Scan for the cell matching the given text and deliver its (x, y) coordinate at center. 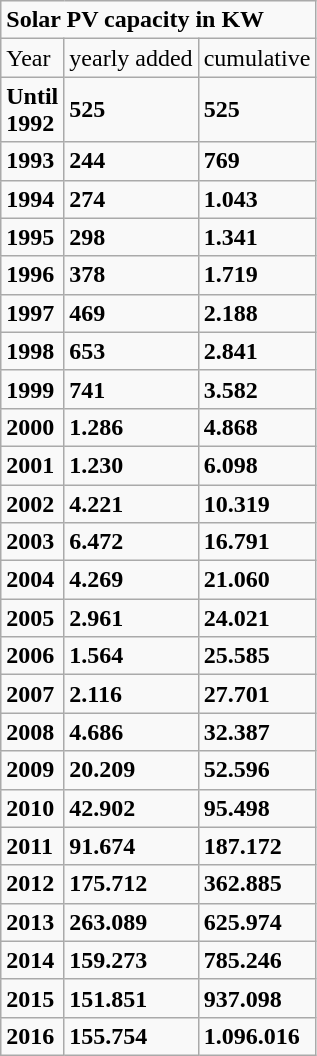
2010 (32, 808)
2002 (32, 503)
469 (131, 313)
1.286 (131, 427)
20.209 (131, 770)
2013 (32, 922)
2007 (32, 694)
1.096.016 (257, 1036)
1.719 (257, 275)
741 (131, 389)
2009 (32, 770)
2.116 (131, 694)
6.472 (131, 542)
2006 (32, 656)
378 (131, 275)
1997 (32, 313)
91.674 (131, 846)
3.582 (257, 389)
1996 (32, 275)
24.021 (257, 618)
2.841 (257, 351)
1999 (32, 389)
2004 (32, 580)
Year (32, 58)
937.098 (257, 998)
1.043 (257, 199)
175.712 (131, 884)
Until1992 (32, 110)
263.089 (131, 922)
2008 (32, 732)
2001 (32, 465)
2016 (32, 1036)
4.686 (131, 732)
785.246 (257, 960)
1.230 (131, 465)
1.564 (131, 656)
52.596 (257, 770)
4.269 (131, 580)
25.585 (257, 656)
2012 (32, 884)
4.868 (257, 427)
298 (131, 237)
159.273 (131, 960)
yearly added (131, 58)
362.885 (257, 884)
2015 (32, 998)
244 (131, 161)
1995 (32, 237)
1998 (32, 351)
653 (131, 351)
2011 (32, 846)
2014 (32, 960)
27.701 (257, 694)
Solar PV capacity in KW (158, 20)
42.902 (131, 808)
32.387 (257, 732)
151.851 (131, 998)
625.974 (257, 922)
187.172 (257, 846)
769 (257, 161)
95.498 (257, 808)
2005 (32, 618)
16.791 (257, 542)
2003 (32, 542)
274 (131, 199)
10.319 (257, 503)
2.961 (131, 618)
1993 (32, 161)
155.754 (131, 1036)
21.060 (257, 580)
2000 (32, 427)
4.221 (131, 503)
1994 (32, 199)
cumulative (257, 58)
2.188 (257, 313)
6.098 (257, 465)
1.341 (257, 237)
